Pinpoint the cell where the given text exists, returning its (X, Y) midpoint coordinate. 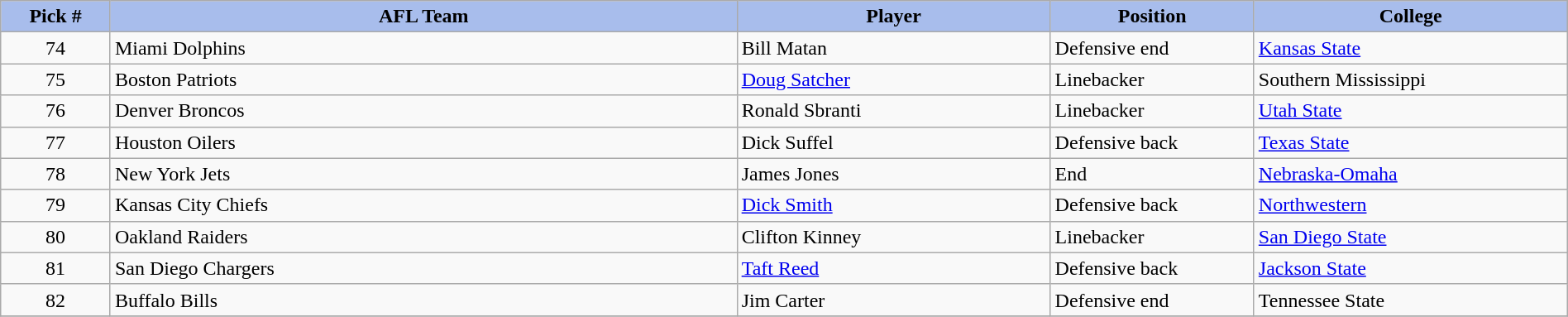
Boston Patriots (423, 79)
Kansas State (1411, 48)
Kansas City Chiefs (423, 205)
New York Jets (423, 174)
78 (56, 174)
Clifton Kinney (893, 237)
Miami Dolphins (423, 48)
Jackson State (1411, 268)
Nebraska-Omaha (1411, 174)
Pick # (56, 17)
Dick Suffel (893, 142)
80 (56, 237)
Northwestern (1411, 205)
San Diego State (1411, 237)
End (1152, 174)
Texas State (1411, 142)
College (1411, 17)
Position (1152, 17)
74 (56, 48)
82 (56, 300)
James Jones (893, 174)
Player (893, 17)
81 (56, 268)
Utah State (1411, 111)
Oakland Raiders (423, 237)
Tennessee State (1411, 300)
AFL Team (423, 17)
Taft Reed (893, 268)
Houston Oilers (423, 142)
Buffalo Bills (423, 300)
75 (56, 79)
77 (56, 142)
79 (56, 205)
Jim Carter (893, 300)
San Diego Chargers (423, 268)
Denver Broncos (423, 111)
Dick Smith (893, 205)
76 (56, 111)
Doug Satcher (893, 79)
Bill Matan (893, 48)
Ronald Sbranti (893, 111)
Southern Mississippi (1411, 79)
